Determine the (X, Y) coordinate at the center of the cell enclosing the given text.  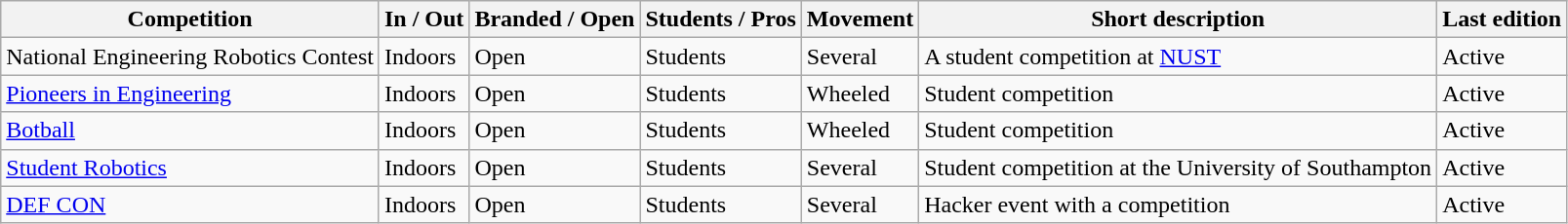
Short description (1179, 19)
Movement (860, 19)
Student Robotics (190, 168)
Students / Pros (720, 19)
Hacker event with a competition (1179, 205)
Last edition (1503, 19)
Branded / Open (554, 19)
Student competition at the University of Southampton (1179, 168)
Pioneers in Engineering (190, 93)
A student competition at NUST (1179, 56)
In / Out (423, 19)
Botball (190, 131)
DEF CON (190, 205)
National Engineering Robotics Contest (190, 56)
Competition (190, 19)
